Determine the [X, Y] coordinate at the center of the cell enclosing the given text.  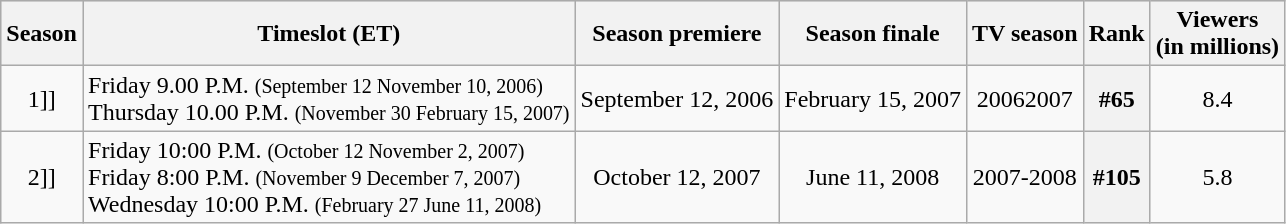
Viewers(in millions) [1217, 34]
February 15, 2007 [873, 98]
October 12, 2007 [677, 177]
Friday 10:00 P.M. (October 12 November 2, 2007)Friday 8:00 P.M. (November 9 December 7, 2007)Wednesday 10:00 P.M. (February 27 June 11, 2008) [328, 177]
TV season [1024, 34]
#65 [1116, 98]
2]] [42, 177]
June 11, 2008 [873, 177]
#105 [1116, 177]
Season premiere [677, 34]
Rank [1116, 34]
Friday 9.00 P.M. (September 12 November 10, 2006)Thursday 10.00 P.M. (November 30 February 15, 2007) [328, 98]
5.8 [1217, 177]
Season [42, 34]
September 12, 2006 [677, 98]
8.4 [1217, 98]
1]] [42, 98]
Season finale [873, 34]
2007-2008 [1024, 177]
20062007 [1024, 98]
Timeslot (ET) [328, 34]
